Find where the given text appears and provide that cell's center as (X, Y) coordinate. 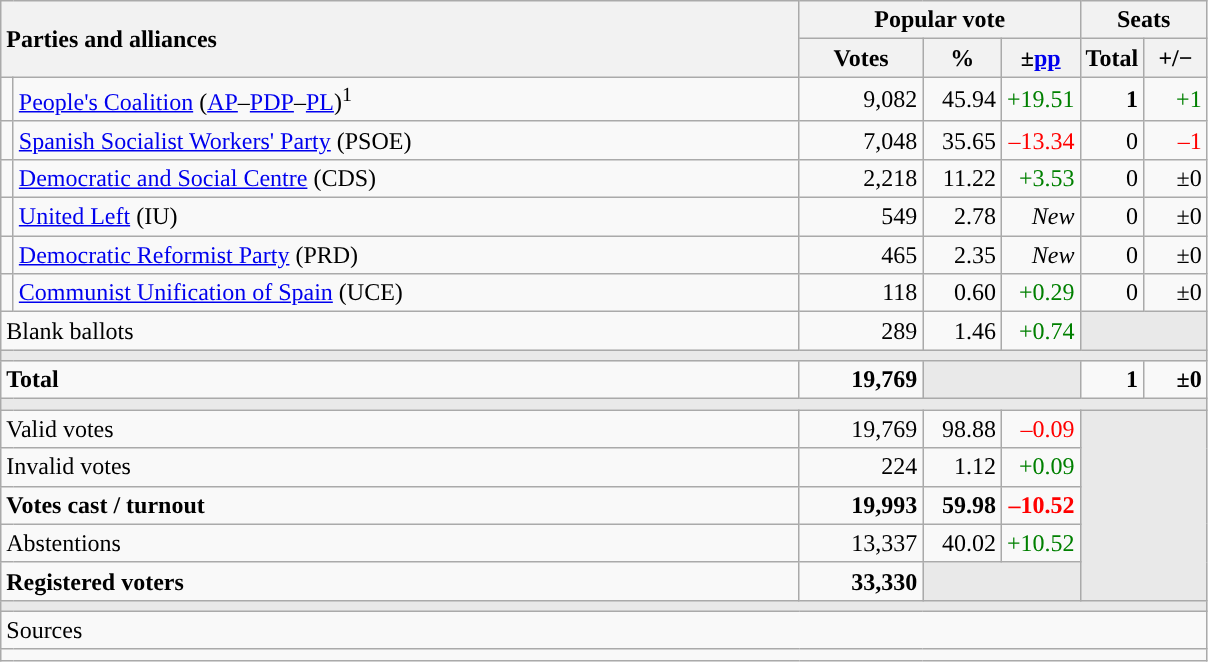
33,330 (861, 581)
Abstentions (400, 543)
549 (861, 217)
+10.52 (1040, 543)
+0.74 (1040, 331)
Registered voters (400, 581)
Popular vote (940, 20)
2,218 (861, 178)
Spanish Socialist Workers' Party (PSOE) (406, 140)
People's Coalition (AP–PDP–PL)1 (406, 100)
–0.09 (1040, 429)
Invalid votes (400, 467)
+19.51 (1040, 100)
45.94 (962, 100)
19,993 (861, 505)
–13.34 (1040, 140)
224 (861, 467)
±pp (1040, 58)
40.02 (962, 543)
Seats (1144, 20)
+/− (1176, 58)
Blank ballots (400, 331)
59.98 (962, 505)
465 (861, 255)
–1 (1176, 140)
13,337 (861, 543)
289 (861, 331)
–10.52 (1040, 505)
Votes (861, 58)
Votes cast / turnout (400, 505)
11.22 (962, 178)
Communist Unification of Spain (UCE) (406, 293)
2.35 (962, 255)
+0.29 (1040, 293)
Democratic Reformist Party (PRD) (406, 255)
Valid votes (400, 429)
Sources (604, 630)
% (962, 58)
United Left (IU) (406, 217)
Parties and alliances (400, 39)
2.78 (962, 217)
Democratic and Social Centre (CDS) (406, 178)
+0.09 (1040, 467)
0.60 (962, 293)
+3.53 (1040, 178)
98.88 (962, 429)
35.65 (962, 140)
9,082 (861, 100)
1.46 (962, 331)
118 (861, 293)
+1 (1176, 100)
7,048 (861, 140)
1.12 (962, 467)
